Locate the cell with the specified text and output its (X, Y) center coordinate. 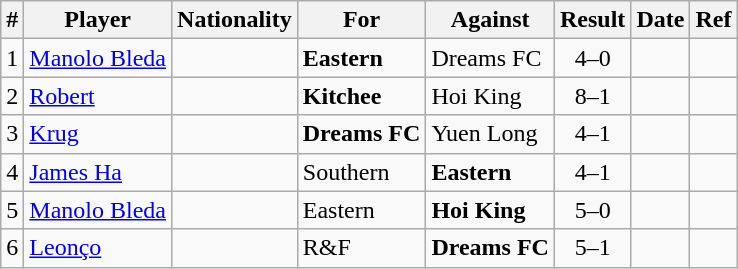
2 (12, 96)
Kitchee (362, 96)
Date (660, 20)
Ref (714, 20)
Player (98, 20)
Nationality (235, 20)
5–0 (592, 210)
5–1 (592, 248)
Krug (98, 134)
Against (490, 20)
Result (592, 20)
Southern (362, 172)
6 (12, 248)
4–0 (592, 58)
Robert (98, 96)
1 (12, 58)
5 (12, 210)
3 (12, 134)
Leonço (98, 248)
Yuen Long (490, 134)
# (12, 20)
R&F (362, 248)
James Ha (98, 172)
4 (12, 172)
8–1 (592, 96)
For (362, 20)
